Detect which cell encompasses the target text, then output its [X, Y] center coordinate. 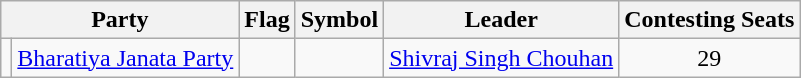
Leader [502, 20]
Flag [267, 20]
Bharatiya Janata Party [126, 58]
Party [120, 20]
Shivraj Singh Chouhan [502, 58]
Contesting Seats [710, 20]
Symbol [339, 20]
29 [710, 58]
